Provide the [X, Y] coordinate of the cell's center where the given text is located.  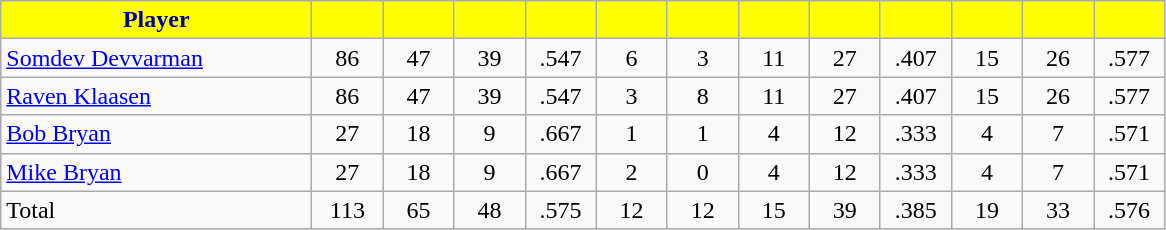
6 [632, 58]
65 [418, 210]
Player [156, 20]
Total [156, 210]
2 [632, 172]
.385 [916, 210]
Bob Bryan [156, 134]
.576 [1130, 210]
Mike Bryan [156, 172]
Raven Klaasen [156, 96]
19 [986, 210]
Somdev Devvarman [156, 58]
.575 [560, 210]
8 [702, 96]
48 [490, 210]
33 [1058, 210]
0 [702, 172]
113 [348, 210]
